Output the (X, Y) coordinate of the center of the cell containing the given text.  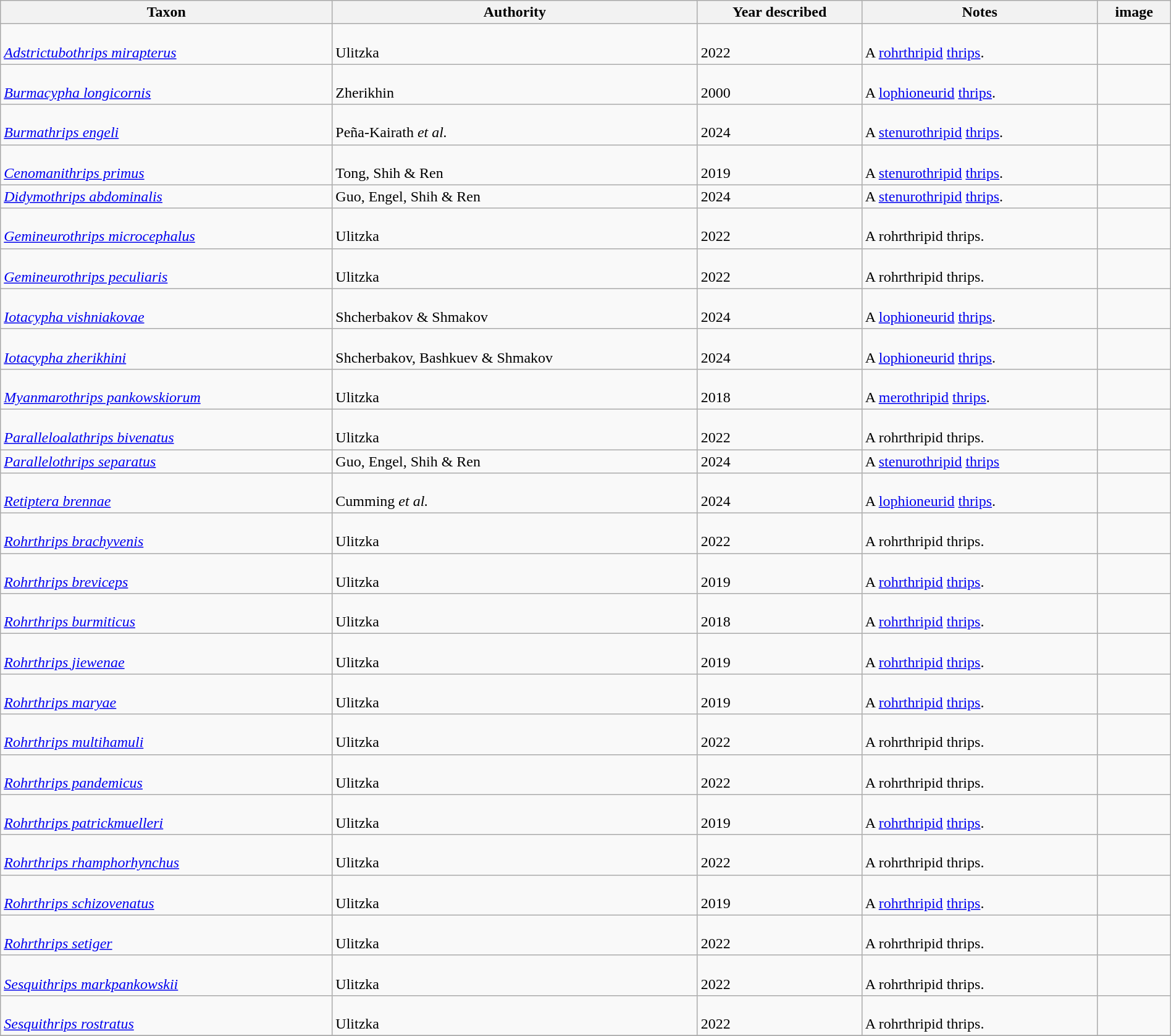
Rohrthrips burmiticus (167, 614)
2000 (779, 84)
Rohrthrips jiewenae (167, 654)
Myanmarothrips pankowskiorum (167, 389)
Shcherbakov & Shmakov (515, 309)
A merothripid thrips. (980, 389)
Parallelothrips separatus (167, 461)
Gemineurothrips microcephalus (167, 229)
image (1134, 12)
Burmacypha longicornis (167, 84)
Sesquithrips rostratus (167, 1016)
Peña-Kairath et al. (515, 125)
Burmathrips engeli (167, 125)
Year described (779, 12)
Tong, Shih & Ren (515, 164)
Cumming et al. (515, 493)
Sesquithrips markpankowskii (167, 975)
Rohrthrips breviceps (167, 573)
Rohrthrips rhamphorhynchus (167, 855)
Rohrthrips brachyvenis (167, 534)
Rohrthrips pandemicus (167, 775)
Rohrthrips multihamuli (167, 734)
Rohrthrips schizovenatus (167, 895)
A stenurothripid thrips (980, 461)
Rohrthrips maryae (167, 694)
Didymothrips abdominalis (167, 196)
Rohrthrips patrickmuelleri (167, 814)
Adstrictubothrips mirapterus (167, 44)
Zherikhin (515, 84)
Notes (980, 12)
Authority (515, 12)
Shcherbakov, Bashkuev & Shmakov (515, 348)
Cenomanithrips primus (167, 164)
Paralleloalathrips bivenatus (167, 429)
Iotacypha zherikhini (167, 348)
Iotacypha vishniakovae (167, 309)
Gemineurothrips peculiaris (167, 268)
Retiptera brennae (167, 493)
Taxon (167, 12)
Rohrthrips setiger (167, 935)
